Determine the [X, Y] coordinate at the center of the cell enclosing the given text.  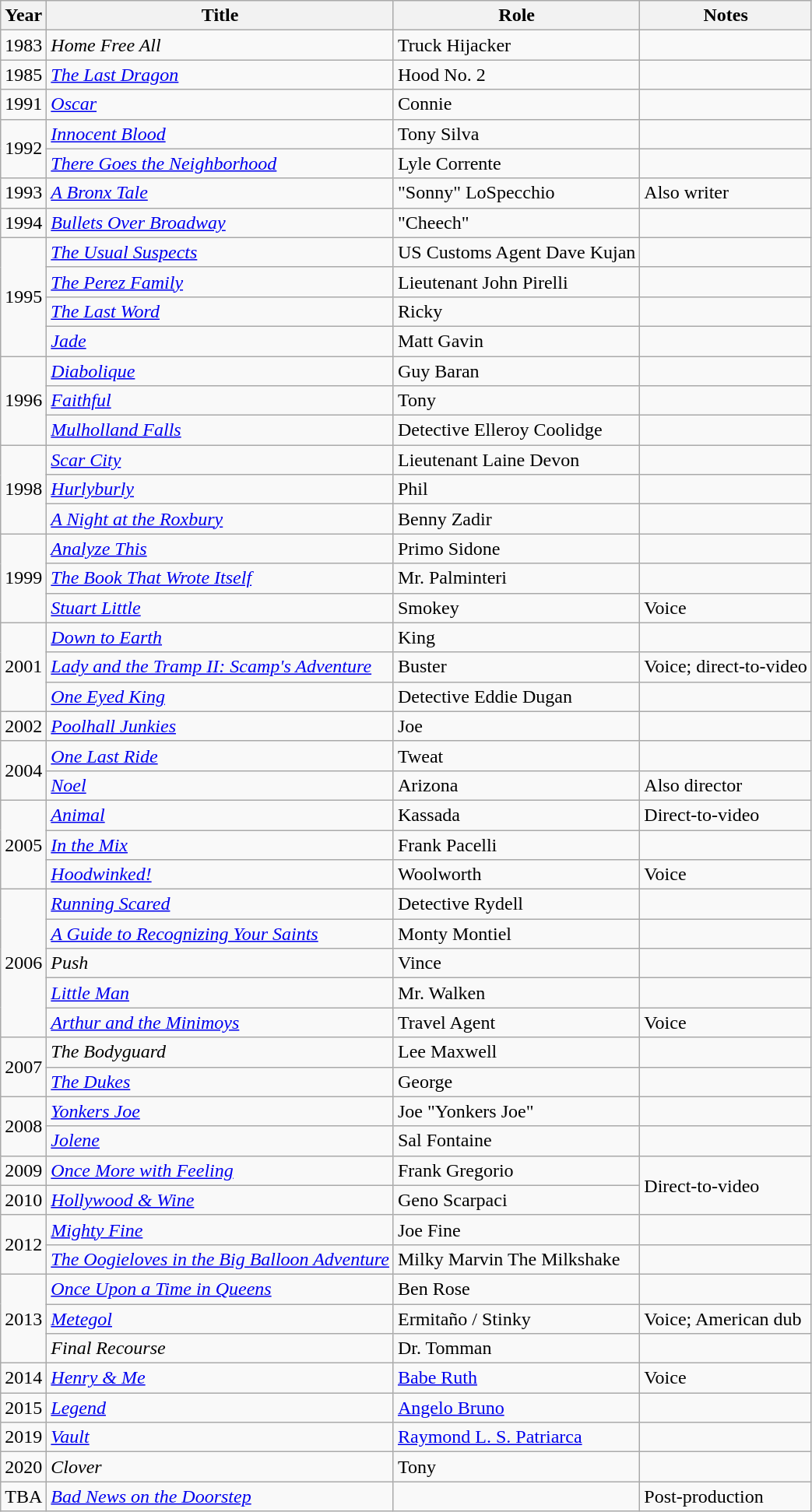
Ermitaño / Stinky [516, 1319]
Hoodwinked! [220, 875]
Voice; American dub [726, 1319]
Home Free All [220, 45]
Ricky [516, 311]
Post-production [726, 1496]
A Bronx Tale [220, 193]
Guy Baran [516, 371]
2014 [23, 1378]
Voice; direct-to-video [726, 667]
US Customs Agent Dave Kujan [516, 252]
Hurlyburly [220, 489]
Also director [726, 785]
Oscar [220, 104]
Year [23, 16]
Dr. Tomman [516, 1349]
George [516, 1082]
2007 [23, 1067]
Frank Pacelli [516, 844]
Arizona [516, 785]
Lee Maxwell [516, 1052]
Once More with Feeling [220, 1170]
Poolhall Junkies [220, 726]
Final Recourse [220, 1349]
Once Upon a Time in Queens [220, 1289]
One Last Ride [220, 756]
The Perez Family [220, 282]
King [516, 637]
Running Scared [220, 904]
2010 [23, 1200]
Vault [220, 1437]
Faithful [220, 401]
1999 [23, 578]
Lieutenant John Pirelli [516, 282]
Scar City [220, 460]
Arthur and the Minimoys [220, 1023]
Smokey [516, 608]
Lady and the Tramp II: Scamp's Adventure [220, 667]
2001 [23, 667]
Primo Sidone [516, 549]
Hood No. 2 [516, 75]
Joe "Yonkers Joe" [516, 1111]
2002 [23, 726]
Mr. Palminteri [516, 578]
TBA [23, 1496]
Lieutenant Laine Devon [516, 460]
Raymond L. S. Patriarca [516, 1437]
2009 [23, 1170]
Jade [220, 341]
Mighty Fine [220, 1230]
Angelo Bruno [516, 1408]
1991 [23, 104]
Vince [516, 963]
1983 [23, 45]
A Night at the Roxbury [220, 519]
2005 [23, 844]
Milky Marvin The Milkshake [516, 1259]
A Guide to Recognizing Your Saints [220, 934]
Jolene [220, 1141]
Matt Gavin [516, 341]
Noel [220, 785]
2008 [23, 1126]
Down to Earth [220, 637]
Stuart Little [220, 608]
2012 [23, 1244]
1993 [23, 193]
Metegol [220, 1319]
Bad News on the Doorstep [220, 1496]
1995 [23, 296]
Connie [516, 104]
1996 [23, 401]
In the Mix [220, 844]
Kassada [516, 815]
Legend [220, 1408]
1985 [23, 75]
Ben Rose [516, 1289]
Henry & Me [220, 1378]
Phil [516, 489]
Detective Eddie Dugan [516, 696]
The Bodyguard [220, 1052]
Detective Rydell [516, 904]
Animal [220, 815]
Role [516, 16]
The Book That Wrote Itself [220, 578]
Babe Ruth [516, 1378]
Detective Elleroy Coolidge [516, 430]
2015 [23, 1408]
The Oogieloves in the Big Balloon Adventure [220, 1259]
Woolworth [516, 875]
Clover [220, 1467]
Push [220, 963]
Yonkers Joe [220, 1111]
Monty Montiel [516, 934]
Hollywood & Wine [220, 1200]
Mr. Walken [516, 993]
1998 [23, 489]
Lyle Corrente [516, 163]
"Cheech" [516, 223]
Joe [516, 726]
Little Man [220, 993]
2019 [23, 1437]
Title [220, 16]
Mulholland Falls [220, 430]
Travel Agent [516, 1023]
The Usual Suspects [220, 252]
Bullets Over Broadway [220, 223]
2006 [23, 963]
There Goes the Neighborhood [220, 163]
Tweat [516, 756]
Tony Silva [516, 134]
The Last Word [220, 311]
1992 [23, 149]
2020 [23, 1467]
2004 [23, 770]
Frank Gregorio [516, 1170]
The Dukes [220, 1082]
Analyze This [220, 549]
Sal Fontaine [516, 1141]
Geno Scarpaci [516, 1200]
"Sonny" LoSpecchio [516, 193]
Also writer [726, 193]
The Last Dragon [220, 75]
Benny Zadir [516, 519]
Truck Hijacker [516, 45]
Diabolique [220, 371]
Joe Fine [516, 1230]
One Eyed King [220, 696]
2013 [23, 1318]
Notes [726, 16]
Buster [516, 667]
Innocent Blood [220, 134]
1994 [23, 223]
